Pinpoint the cell where the given text exists, returning its [X, Y] midpoint coordinate. 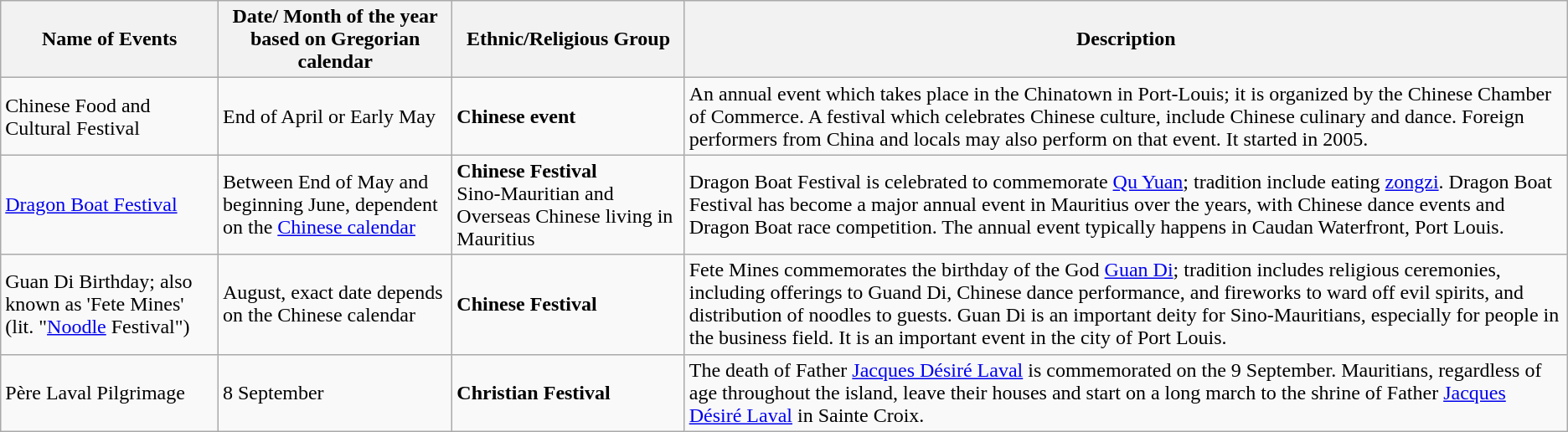
Guan Di Birthday; also known as 'Fete Mines' (lit. "Noodle Festival") [110, 305]
Ethnic/Religious Group [568, 39]
Date/ Month of the year based on Gregorian calendar [335, 39]
Chinese event [568, 116]
Name of Events [110, 39]
Père Laval Pilgrimage [110, 393]
Chinese Food and Cultural Festival [110, 116]
Dragon Boat Festival [110, 204]
Between End of May and beginning June, dependent on the Chinese calendar [335, 204]
8 September [335, 393]
Chinese Festival [568, 305]
Chinese FestivalSino-Mauritian and Overseas Chinese living in Mauritius [568, 204]
Christian Festival [568, 393]
End of April or Early May [335, 116]
Description [1126, 39]
August, exact date depends on the Chinese calendar [335, 305]
